Detect which cell encompasses the target text, then output its [X, Y] center coordinate. 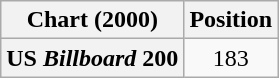
Chart (2000) [92, 20]
Position [231, 20]
183 [231, 58]
US Billboard 200 [92, 58]
